Scan for the cell matching the given text and deliver its [X, Y] coordinate at center. 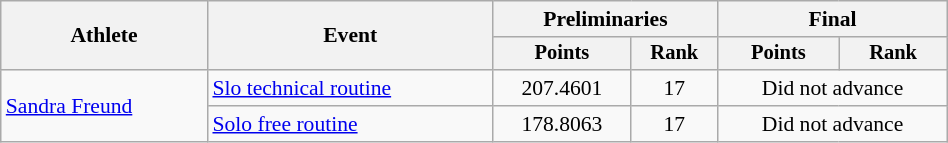
Final [832, 19]
Preliminaries [606, 19]
Solo free routine [350, 124]
Slo technical routine [350, 88]
Athlete [104, 36]
Sandra Freund [104, 106]
207.4601 [562, 88]
178.8063 [562, 124]
Event [350, 36]
